Determine the (x, y) coordinate at the center of the cell enclosing the given text.  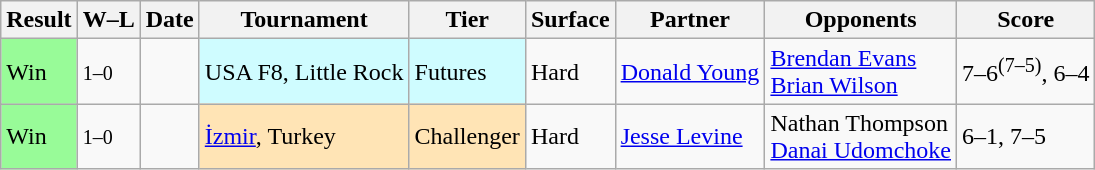
Jesse Levine (690, 136)
İzmir, Turkey (304, 136)
W–L (108, 20)
Score (1026, 20)
Challenger (467, 136)
Date (170, 20)
Surface (570, 20)
USA F8, Little Rock (304, 72)
Partner (690, 20)
Opponents (861, 20)
7–6(7–5), 6–4 (1026, 72)
Brendan Evans Brian Wilson (861, 72)
6–1, 7–5 (1026, 136)
Nathan Thompson Danai Udomchoke (861, 136)
Tier (467, 20)
Result (39, 20)
Tournament (304, 20)
Futures (467, 72)
Donald Young (690, 72)
